Provide the [x, y] coordinate of the cell's center where the given text is located.  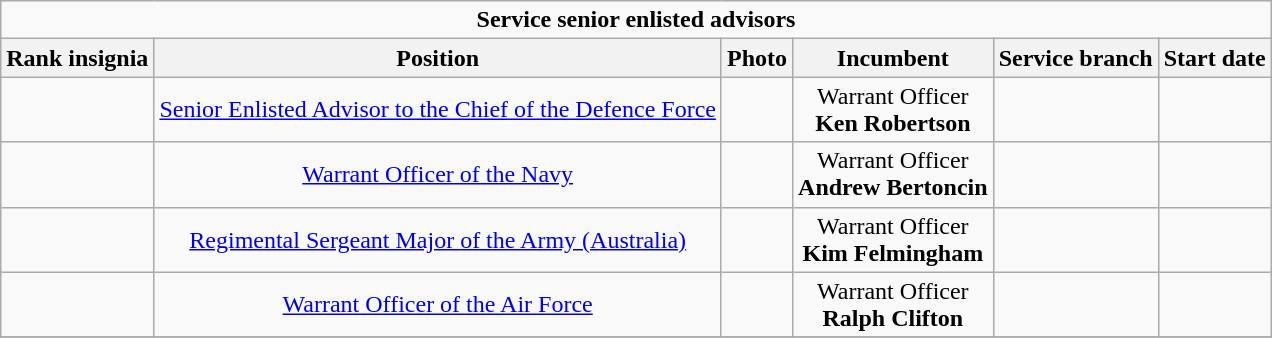
Warrant Officer Ralph Clifton [894, 304]
Service branch [1076, 58]
Rank insignia [78, 58]
Warrant OfficerKim Felmingham [894, 240]
Warrant OfficerAndrew Bertoncin [894, 174]
Incumbent [894, 58]
Warrant Officer of the Navy [438, 174]
Photo [756, 58]
Senior Enlisted Advisor to the Chief of the Defence Force [438, 110]
Start date [1214, 58]
Regimental Sergeant Major of the Army (Australia) [438, 240]
Warrant Officer Ken Robertson [894, 110]
Warrant Officer of the Air Force [438, 304]
Service senior enlisted advisors [636, 20]
Position [438, 58]
